From the cell containing the given text, extract its center point as [X, Y] coordinate. 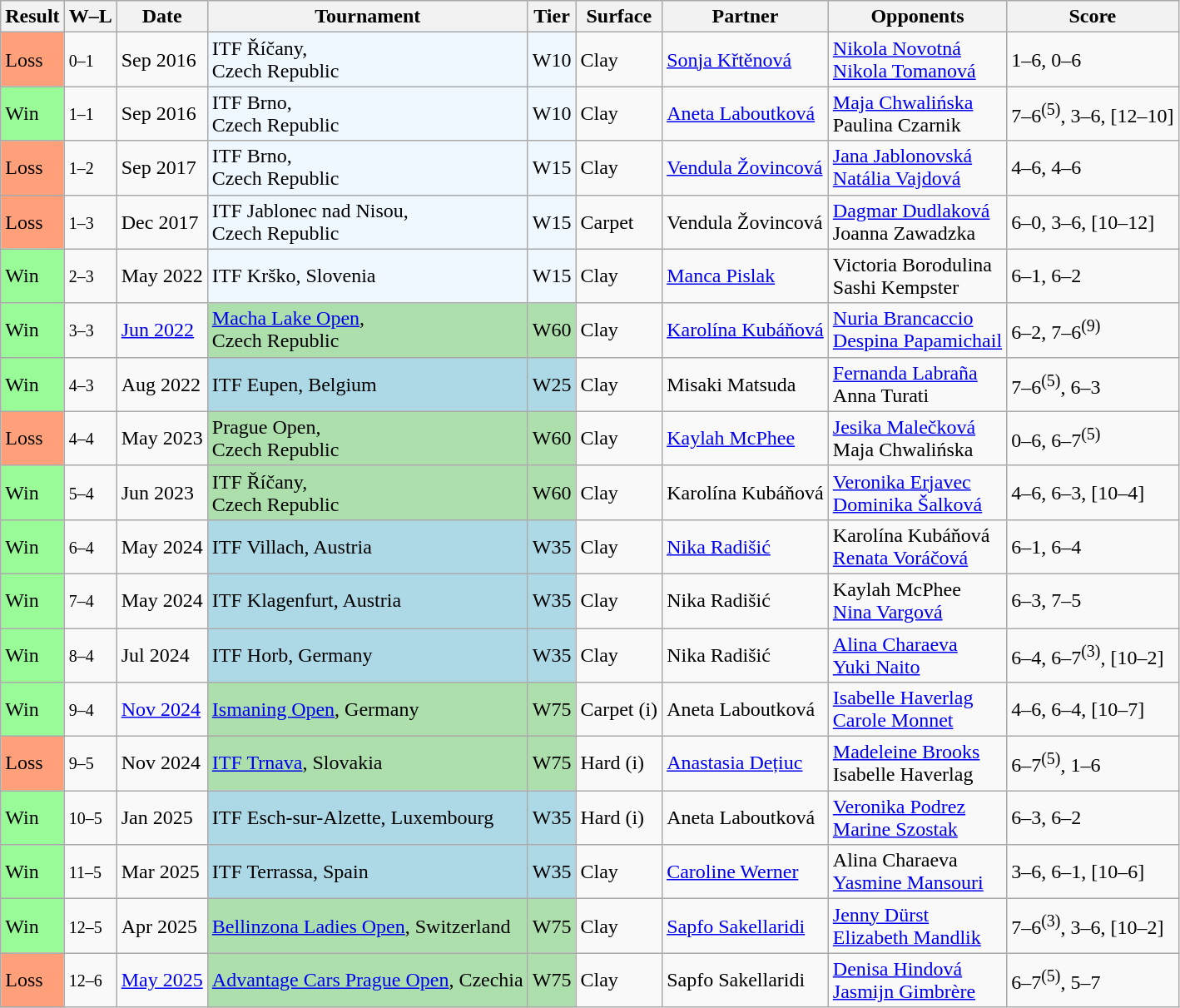
11–5 [90, 872]
Bellinzona Ladies Open, Switzerland [368, 926]
Apr 2025 [161, 926]
4–6, 6–4, [10–7] [1093, 709]
ITF Horb, Germany [368, 654]
ITF Eupen, Belgium [368, 385]
Carpet [619, 221]
8–4 [90, 654]
Date [161, 17]
Karolína Kubáňová Renata Voráčová [917, 546]
6–3, 6–2 [1093, 817]
Caroline Werner [746, 872]
1–2 [90, 168]
Jana Jablonovská Natália Vajdová [917, 168]
0–1 [90, 60]
9–4 [90, 709]
1–1 [90, 113]
4–6, 4–6 [1093, 168]
Ismaning Open, Germany [368, 709]
Nuria Brancaccio Despina Papamichail [917, 330]
W–L [90, 17]
7–4 [90, 601]
ITF Terrassa, Spain [368, 872]
6–0, 3–6, [10–12] [1093, 221]
Advantage Cars Prague Open, Czechia [368, 981]
Maja Chwalińska Paulina Czarnik [917, 113]
Madeleine Brooks Isabelle Haverlag [917, 764]
Opponents [917, 17]
4–4 [90, 438]
5–4 [90, 493]
Mar 2025 [161, 872]
Score [1093, 17]
Anastasia Dețiuc [746, 764]
Alina Charaeva Yasmine Mansouri [917, 872]
ITF Krško, Slovenia [368, 276]
ITF Jablonec nad Nisou, Czech Republic [368, 221]
Dec 2017 [161, 221]
4–3 [90, 385]
7–6(3), 3–6, [10–2] [1093, 926]
Misaki Matsuda [746, 385]
6–3, 7–5 [1093, 601]
ITF Trnava, Slovakia [368, 764]
12–6 [90, 981]
Partner [746, 17]
1–6, 0–6 [1093, 60]
9–5 [90, 764]
W25 [552, 385]
Surface [619, 17]
Sonja Křtěnová [746, 60]
Victoria Borodulina Sashi Kempster [917, 276]
1–3 [90, 221]
Jan 2025 [161, 817]
Jun 2023 [161, 493]
Veronika Podrez Marine Szostak [917, 817]
Prague Open,Czech Republic [368, 438]
ITF Esch-sur-Alzette, Luxembourg [368, 817]
Kaylah McPhee Nina Vargová [917, 601]
10–5 [90, 817]
7–6(5), 3–6, [12–10] [1093, 113]
May 2025 [161, 981]
7–6(5), 6–3 [1093, 385]
6–1, 6–4 [1093, 546]
3–3 [90, 330]
Jenny Dürst Elizabeth Mandlik [917, 926]
Fernanda Labraña Anna Turati [917, 385]
Kaylah McPhee [746, 438]
2–3 [90, 276]
6–1, 6–2 [1093, 276]
12–5 [90, 926]
Jun 2022 [161, 330]
Macha Lake Open, Czech Republic [368, 330]
Sep 2017 [161, 168]
Isabelle Haverlag Carole Monnet [917, 709]
ITF Klagenfurt, Austria [368, 601]
Dagmar Dudlaková Joanna Zawadzka [917, 221]
6–2, 7–6(9) [1093, 330]
Manca Pislak [746, 276]
Nikola Novotná Nikola Tomanová [917, 60]
Aug 2022 [161, 385]
Veronika Erjavec Dominika Šalková [917, 493]
Denisa Hindová Jasmijn Gimbrère [917, 981]
6–4, 6–7(3), [10–2] [1093, 654]
ITF Villach, Austria [368, 546]
Jul 2024 [161, 654]
6–4 [90, 546]
Tier [552, 17]
Tournament [368, 17]
Carpet (i) [619, 709]
May 2023 [161, 438]
May 2022 [161, 276]
6–7(5), 1–6 [1093, 764]
3–6, 6–1, [10–6] [1093, 872]
Result [32, 17]
6–7(5), 5–7 [1093, 981]
0–6, 6–7(5) [1093, 438]
4–6, 6–3, [10–4] [1093, 493]
Jesika Malečková Maja Chwalińska [917, 438]
Alina Charaeva Yuki Naito [917, 654]
